Output the [x, y] coordinate of the center of the cell containing the given text.  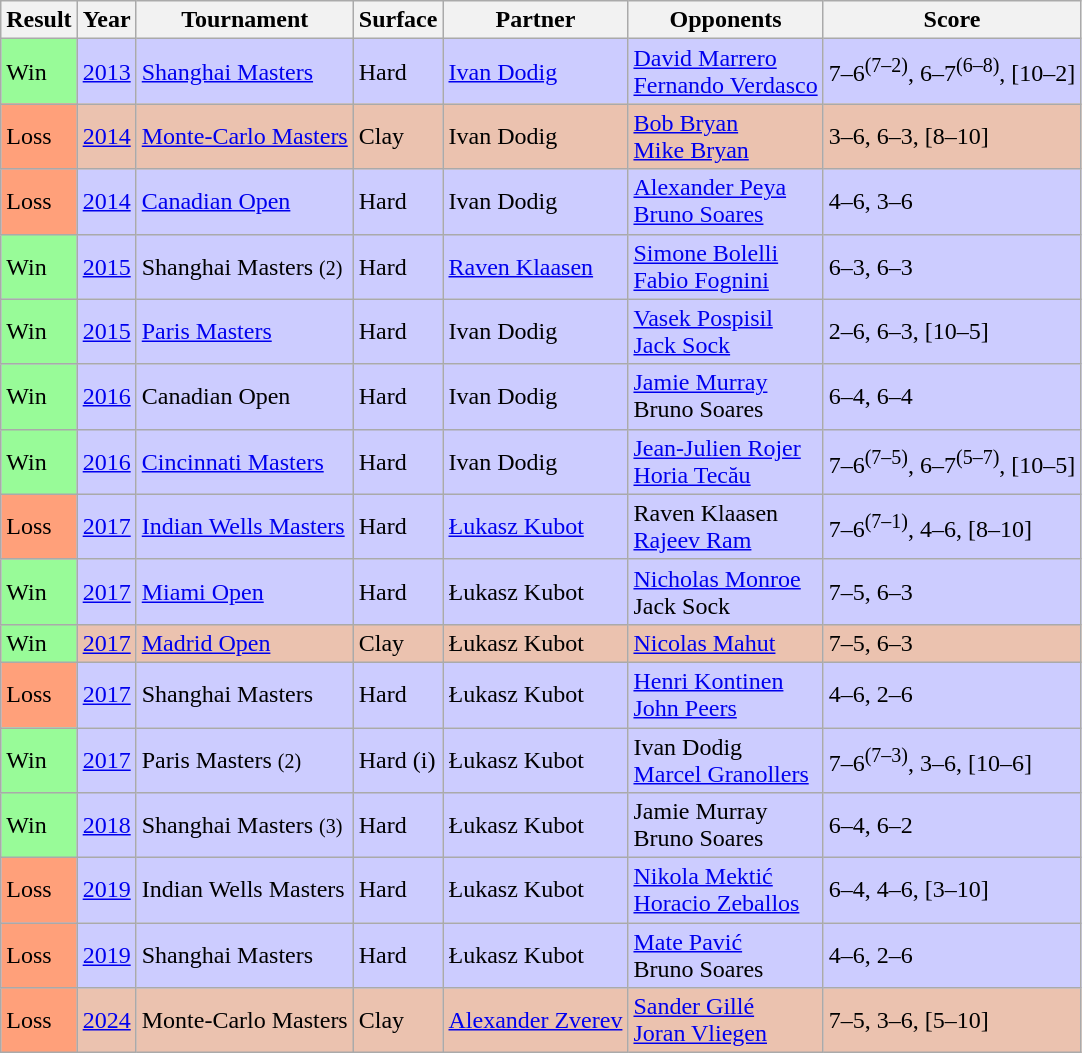
David Marrero Fernando Verdasco [726, 72]
2–6, 6–3, [10–5] [952, 332]
6–4, 4–6, [3–10] [952, 890]
Sander Gillé Joran Vliegen [726, 1020]
Mate Pavić Bruno Soares [726, 956]
2018 [106, 826]
7–6(7–2), 6–7(6–8), [10–2] [952, 72]
7–5, 3–6, [5–10] [952, 1020]
Madrid Open [244, 643]
Cincinnati Masters [244, 462]
2024 [106, 1020]
Partner [536, 20]
7–6(7–5), 6–7(5–7), [10–5] [952, 462]
Raven Klaasen Rajeev Ram [726, 526]
Surface [398, 20]
Bob Bryan Mike Bryan [726, 136]
Year [106, 20]
Score [952, 20]
Shanghai Masters (3) [244, 826]
Paris Masters [244, 332]
4–6, 3–6 [952, 202]
6–4, 6–2 [952, 826]
Simone Bolelli Fabio Fognini [726, 266]
6–3, 6–3 [952, 266]
7–6(7–1), 4–6, [8–10] [952, 526]
Jean-Julien Rojer Horia Tecău [726, 462]
6–4, 6–4 [952, 396]
Opponents [726, 20]
Shanghai Masters (2) [244, 266]
7–6(7–3), 3–6, [10–6] [952, 760]
Nicholas Monroe Jack Sock [726, 592]
3–6, 6–3, [8–10] [952, 136]
Henri Kontinen John Peers [726, 694]
Hard (i) [398, 760]
Alexander Zverev [536, 1020]
Ivan Dodig Marcel Granollers [726, 760]
Paris Masters (2) [244, 760]
Nicolas Mahut [726, 643]
Result [39, 20]
Alexander Peya Bruno Soares [726, 202]
Tournament [244, 20]
Miami Open [244, 592]
Raven Klaasen [536, 266]
2013 [106, 72]
Nikola Mektić Horacio Zeballos [726, 890]
Vasek Pospisil Jack Sock [726, 332]
